Determine the [x, y] coordinate at the center of the cell enclosing the given text.  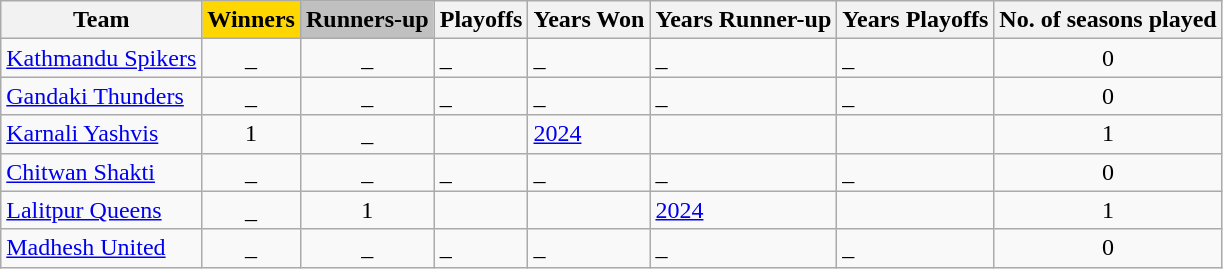
Winners [252, 20]
Playoffs [481, 20]
Madhesh United [102, 248]
Lalitpur Queens [102, 210]
Karnali Yashvis [102, 134]
Chitwan Shakti [102, 172]
Years Won [589, 20]
Kathmandu Spikers [102, 58]
Years Playoffs [916, 20]
Team [102, 20]
Gandaki Thunders [102, 96]
Years Runner-up [744, 20]
Runners-up [367, 20]
No. of seasons played [1108, 20]
